Pinpoint the cell where the given text exists, returning its [X, Y] midpoint coordinate. 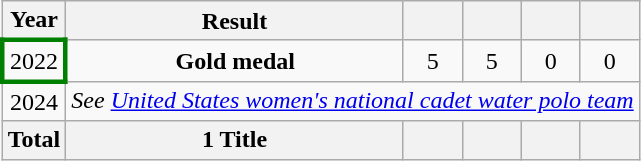
Year [34, 21]
Total [34, 140]
1 Title [234, 140]
Result [234, 21]
See United States women's national cadet water polo team [352, 101]
Gold medal [234, 60]
2022 [34, 60]
2024 [34, 101]
